Capture the cell that displays the provided text and extract its (x, y) central coordinate. 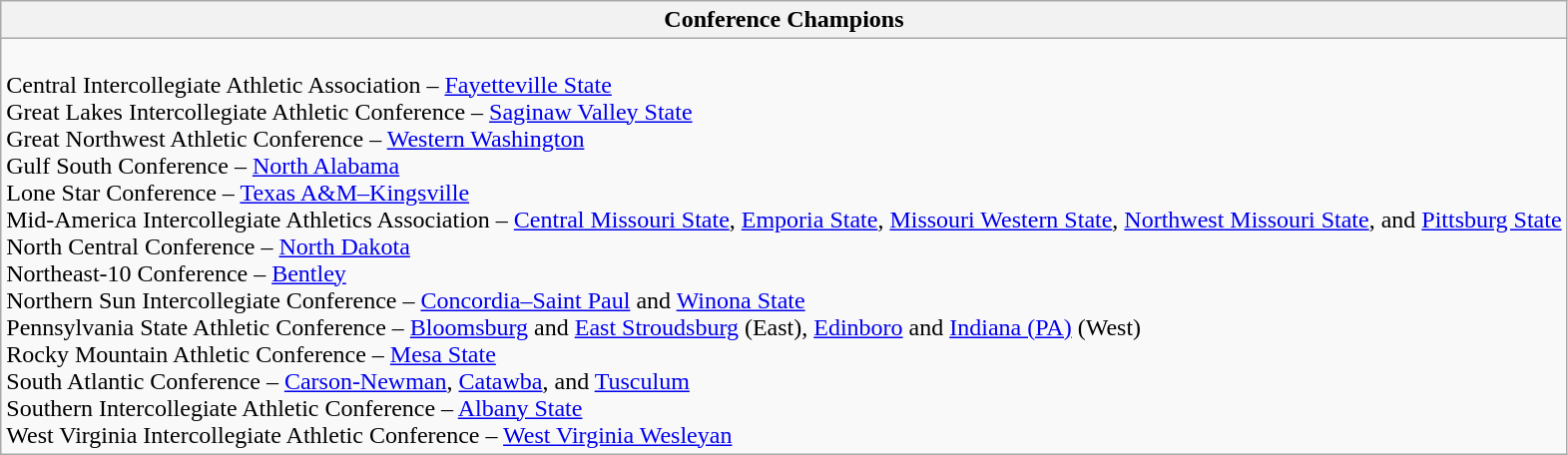
Conference Champions (784, 20)
